Scan for the cell matching the given text and deliver its (X, Y) coordinate at center. 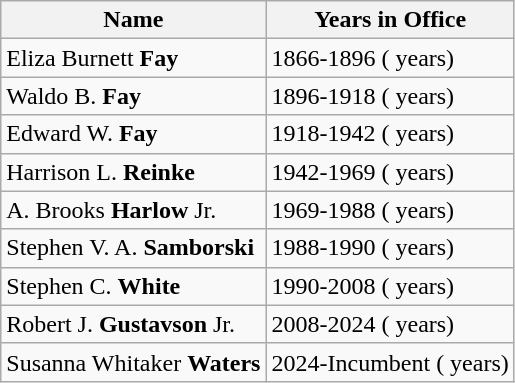
1866-1896 ( years) (390, 58)
Stephen C. White (134, 286)
Stephen V. A. Samborski (134, 248)
Susanna Whitaker Waters (134, 362)
Edward W. Fay (134, 134)
Name (134, 20)
1942-1969 ( years) (390, 172)
2024-Incumbent ( years) (390, 362)
Eliza Burnett Fay (134, 58)
Waldo B. Fay (134, 96)
1918-1942 ( years) (390, 134)
1969-1988 ( years) (390, 210)
Robert J. Gustavson Jr. (134, 324)
1990-2008 ( years) (390, 286)
Harrison L. Reinke (134, 172)
2008-2024 ( years) (390, 324)
Years in Office (390, 20)
1988-1990 ( years) (390, 248)
1896-1918 ( years) (390, 96)
A. Brooks Harlow Jr. (134, 210)
